For the text-containing cell, return its midpoint in [X, Y] coordinate format. 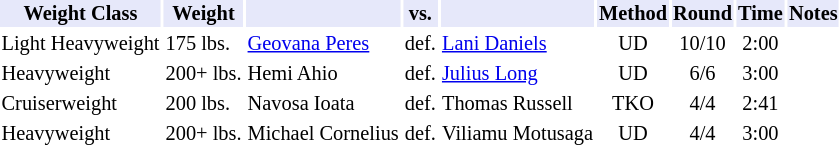
Julius Long [517, 74]
175 lbs. [204, 44]
Cruiserweight [80, 104]
Weight [204, 14]
6/6 [703, 74]
Lani Daniels [517, 44]
Round [703, 14]
4/4 [703, 104]
3:00 [760, 74]
Navosa Ioata [323, 104]
2:41 [760, 104]
Thomas Russell [517, 104]
Geovana Peres [323, 44]
TKO [634, 104]
Notes [813, 14]
Weight Class [80, 14]
2:00 [760, 44]
Light Heavyweight [80, 44]
Time [760, 14]
200 lbs. [204, 104]
Heavyweight [80, 74]
Method [634, 14]
10/10 [703, 44]
200+ lbs. [204, 74]
vs. [420, 14]
Hemi Ahio [323, 74]
